Capture the cell that displays the provided text and extract its (x, y) central coordinate. 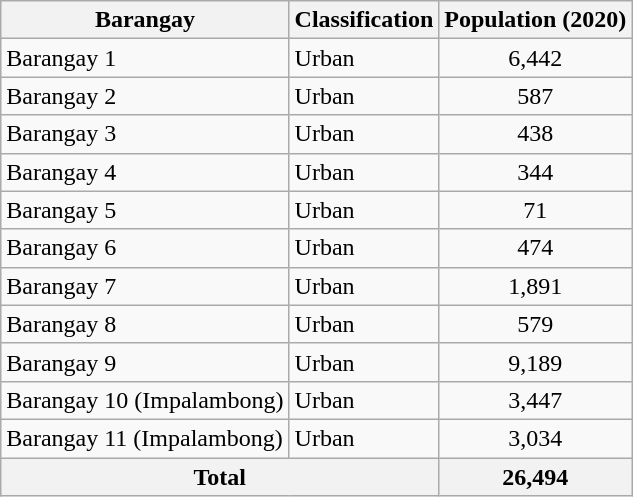
Barangay 8 (145, 324)
3,034 (536, 438)
Barangay 10 (Impalambong) (145, 400)
71 (536, 210)
Barangay 6 (145, 248)
Barangay 4 (145, 172)
Barangay 7 (145, 286)
Barangay 3 (145, 134)
Classification (364, 20)
26,494 (536, 477)
344 (536, 172)
587 (536, 96)
Barangay 2 (145, 96)
438 (536, 134)
Barangay 1 (145, 58)
Total (220, 477)
Barangay 5 (145, 210)
9,189 (536, 362)
1,891 (536, 286)
Barangay 9 (145, 362)
Barangay 11 (Impalambong) (145, 438)
3,447 (536, 400)
474 (536, 248)
579 (536, 324)
Population (2020) (536, 20)
6,442 (536, 58)
Barangay (145, 20)
